Capture the cell that displays the provided text and extract its (x, y) central coordinate. 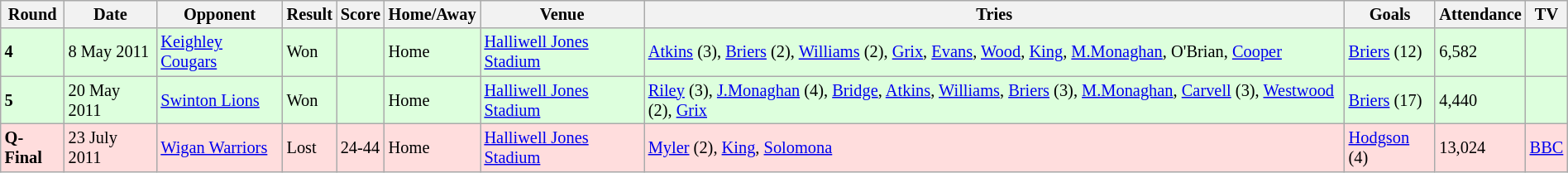
20 May 2011 (111, 100)
Venue (562, 14)
Score (361, 14)
Result (309, 14)
Hodgson (4) (1390, 147)
BBC (1546, 147)
13,024 (1480, 147)
23 July 2011 (111, 147)
24-44 (361, 147)
Goals (1390, 14)
Opponent (219, 14)
4,440 (1480, 100)
Attendance (1480, 14)
4 (33, 52)
Home/Away (433, 14)
TV (1546, 14)
5 (33, 100)
Wigan Warriors (219, 147)
Swinton Lions (219, 100)
Tries (994, 14)
Round (33, 14)
Keighley Cougars (219, 52)
Q-Final (33, 147)
Riley (3), J.Monaghan (4), Bridge, Atkins, Williams, Briers (3), M.Monaghan, Carvell (3), Westwood (2), Grix (994, 100)
Lost (309, 147)
Myler (2), King, Solomona (994, 147)
Briers (12) (1390, 52)
6,582 (1480, 52)
Briers (17) (1390, 100)
8 May 2011 (111, 52)
Atkins (3), Briers (2), Williams (2), Grix, Evans, Wood, King, M.Monaghan, O'Brian, Cooper (994, 52)
Date (111, 14)
